Pinpoint the cell where the given text exists, returning its [x, y] midpoint coordinate. 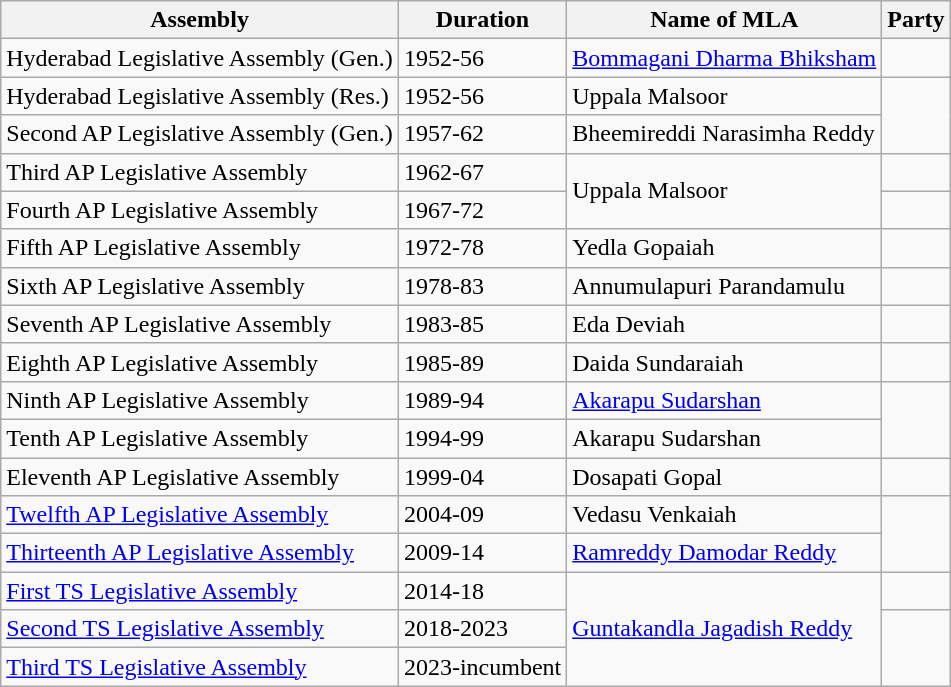
Vedasu Venkaiah [724, 515]
Ninth AP Legislative Assembly [200, 400]
1999-04 [482, 477]
1978-83 [482, 286]
Eleventh AP Legislative Assembly [200, 477]
1957-62 [482, 134]
1989-94 [482, 400]
Bommagani Dharma Bhiksham [724, 58]
Eda Deviah [724, 324]
Ramreddy Damodar Reddy [724, 553]
Fourth AP Legislative Assembly [200, 210]
2009-14 [482, 553]
First TS Legislative Assembly [200, 591]
Thirteenth AP Legislative Assembly [200, 553]
Second TS Legislative Assembly [200, 629]
Guntakandla Jagadish Reddy [724, 629]
2023-incumbent [482, 667]
2004-09 [482, 515]
Duration [482, 20]
Second AP Legislative Assembly (Gen.) [200, 134]
Hyderabad Legislative Assembly (Gen.) [200, 58]
Daida Sundaraiah [724, 362]
Annumulapuri Parandamulu [724, 286]
Third AP Legislative Assembly [200, 172]
Assembly [200, 20]
1967-72 [482, 210]
1983-85 [482, 324]
Eighth AP Legislative Assembly [200, 362]
1962-67 [482, 172]
1972-78 [482, 248]
Tenth AP Legislative Assembly [200, 438]
Sixth AP Legislative Assembly [200, 286]
Hyderabad Legislative Assembly (Res.) [200, 96]
Seventh AP Legislative Assembly [200, 324]
Party [916, 20]
Fifth AP Legislative Assembly [200, 248]
Yedla Gopaiah [724, 248]
Dosapati Gopal [724, 477]
Name of MLA [724, 20]
2018-2023 [482, 629]
Bheemireddi Narasimha Reddy [724, 134]
1985-89 [482, 362]
2014-18 [482, 591]
Twelfth AP Legislative Assembly [200, 515]
1994-99 [482, 438]
Third TS Legislative Assembly [200, 667]
